From the cell containing the given text, extract its center point as (X, Y) coordinate. 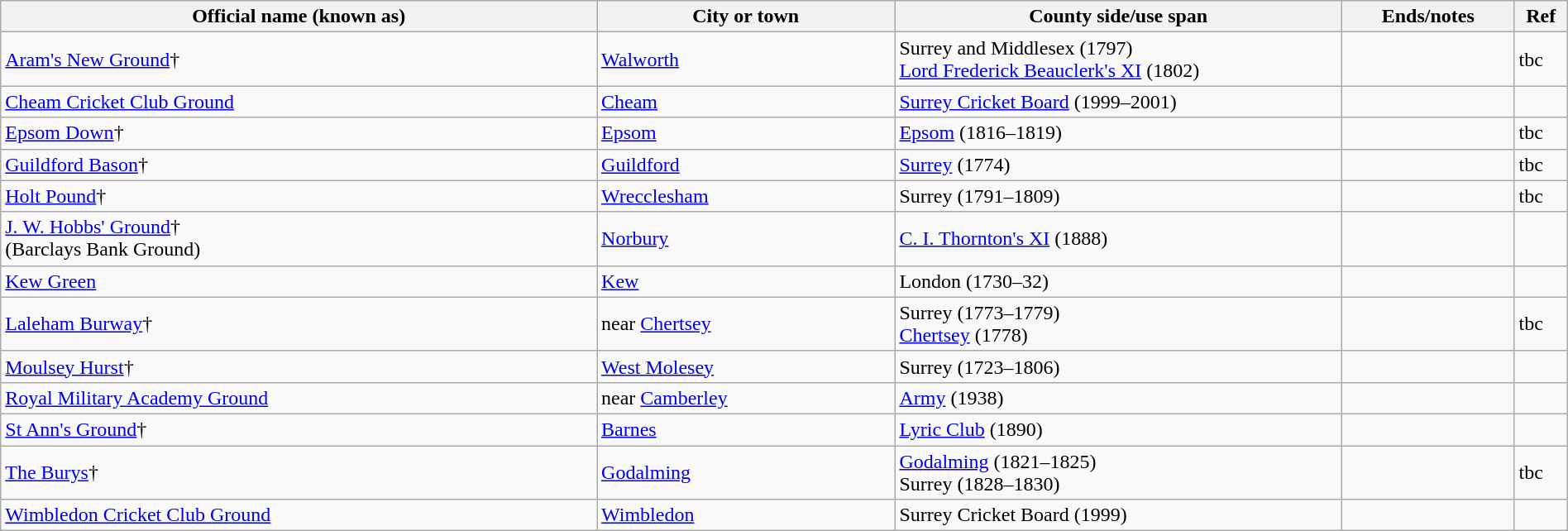
Cheam (746, 102)
Wimbledon (746, 515)
The Burys† (299, 471)
Ref (1541, 17)
Kew Green (299, 281)
Ends/notes (1427, 17)
Barnes (746, 429)
near Chertsey (746, 324)
Kew (746, 281)
Moulsey Hurst† (299, 366)
Surrey Cricket Board (1999) (1118, 515)
Epsom (1816–1819) (1118, 133)
Surrey (1791–1809) (1118, 196)
Surrey Cricket Board (1999–2001) (1118, 102)
Wimbledon Cricket Club Ground (299, 515)
Official name (known as) (299, 17)
Lyric Club (1890) (1118, 429)
Army (1938) (1118, 398)
Holt Pound† (299, 196)
Surrey (1774) (1118, 165)
C. I. Thornton's XI (1888) (1118, 238)
Surrey and Middlesex (1797)Lord Frederick Beauclerk's XI (1802) (1118, 60)
Epsom Down† (299, 133)
Godalming (746, 471)
Royal Military Academy Ground (299, 398)
Guildford Bason† (299, 165)
Norbury (746, 238)
City or town (746, 17)
Wrecclesham (746, 196)
Aram's New Ground† (299, 60)
County side/use span (1118, 17)
Laleham Burway† (299, 324)
Cheam Cricket Club Ground (299, 102)
Godalming (1821–1825)Surrey (1828–1830) (1118, 471)
J. W. Hobbs' Ground†(Barclays Bank Ground) (299, 238)
Guildford (746, 165)
Walworth (746, 60)
Epsom (746, 133)
West Molesey (746, 366)
Surrey (1773–1779)Chertsey (1778) (1118, 324)
near Camberley (746, 398)
London (1730–32) (1118, 281)
Surrey (1723–1806) (1118, 366)
St Ann's Ground† (299, 429)
